Search for the cell housing the specified text and yield its (X, Y) center coordinate. 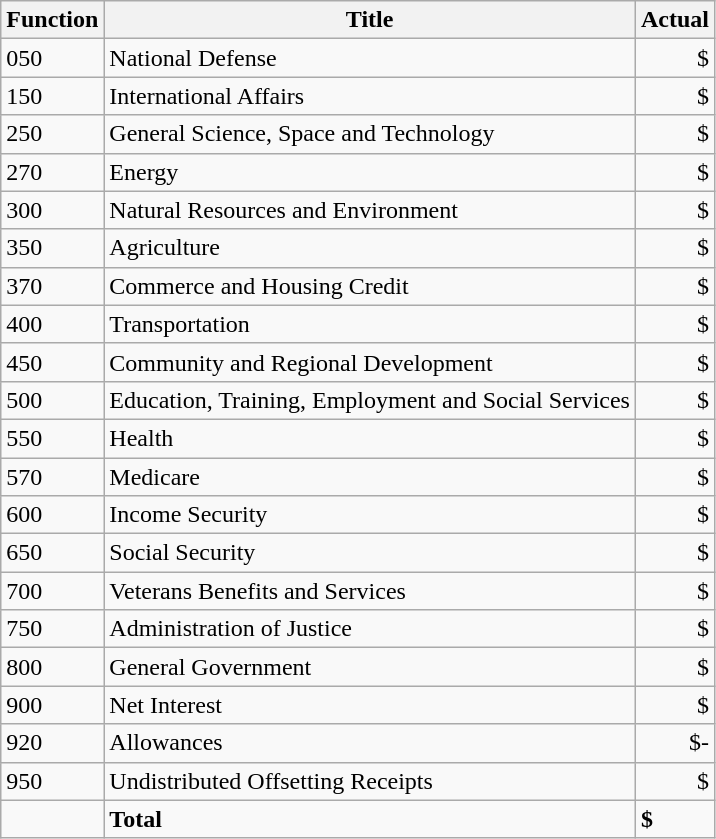
750 (52, 629)
National Defense (370, 58)
Energy (370, 172)
570 (52, 477)
Medicare (370, 477)
General Science, Space and Technology (370, 134)
370 (52, 286)
920 (52, 743)
$- (674, 743)
Function (52, 20)
650 (52, 553)
Administration of Justice (370, 629)
Net Interest (370, 705)
450 (52, 362)
250 (52, 134)
Undistributed Offsetting Receipts (370, 781)
950 (52, 781)
Commerce and Housing Credit (370, 286)
Title (370, 20)
400 (52, 324)
270 (52, 172)
700 (52, 591)
Education, Training, Employment and Social Services (370, 400)
900 (52, 705)
550 (52, 438)
Income Security (370, 515)
150 (52, 96)
Veterans Benefits and Services (370, 591)
050 (52, 58)
Health (370, 438)
Transportation (370, 324)
Allowances (370, 743)
500 (52, 400)
800 (52, 667)
600 (52, 515)
350 (52, 248)
International Affairs (370, 96)
Social Security (370, 553)
General Government (370, 667)
300 (52, 210)
Total (370, 819)
Natural Resources and Environment (370, 210)
Actual (674, 20)
Community and Regional Development (370, 362)
Agriculture (370, 248)
